Search for the cell housing the specified text and yield its (x, y) center coordinate. 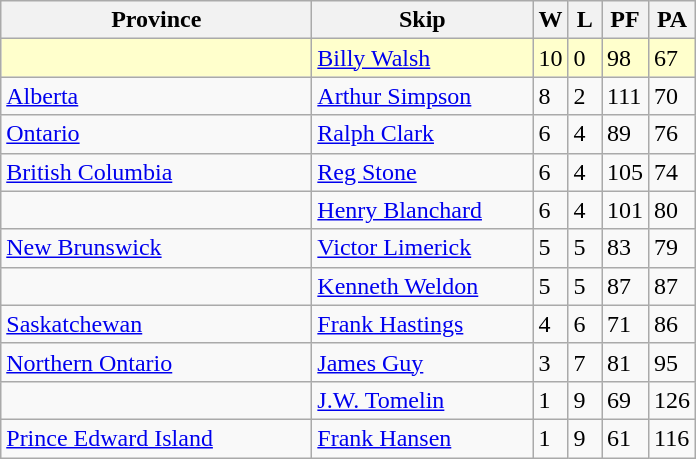
79 (672, 248)
Frank Hansen (422, 438)
83 (626, 248)
69 (626, 400)
67 (672, 58)
Henry Blanchard (422, 210)
PA (672, 20)
James Guy (422, 362)
PF (626, 20)
Saskatchewan (156, 324)
76 (672, 134)
105 (626, 172)
W (550, 20)
Reg Stone (422, 172)
Northern Ontario (156, 362)
98 (626, 58)
101 (626, 210)
95 (672, 362)
89 (626, 134)
Billy Walsh (422, 58)
Province (156, 20)
3 (550, 362)
111 (626, 96)
J.W. Tomelin (422, 400)
Prince Edward Island (156, 438)
86 (672, 324)
British Columbia (156, 172)
Arthur Simpson (422, 96)
2 (585, 96)
0 (585, 58)
7 (585, 362)
Victor Limerick (422, 248)
61 (626, 438)
81 (626, 362)
Ralph Clark (422, 134)
71 (626, 324)
Ontario (156, 134)
Kenneth Weldon (422, 286)
Alberta (156, 96)
8 (550, 96)
74 (672, 172)
10 (550, 58)
L (585, 20)
80 (672, 210)
Frank Hastings (422, 324)
New Brunswick (156, 248)
126 (672, 400)
70 (672, 96)
116 (672, 438)
Skip (422, 20)
